Locate the cell with the specified text and output its [x, y] center coordinate. 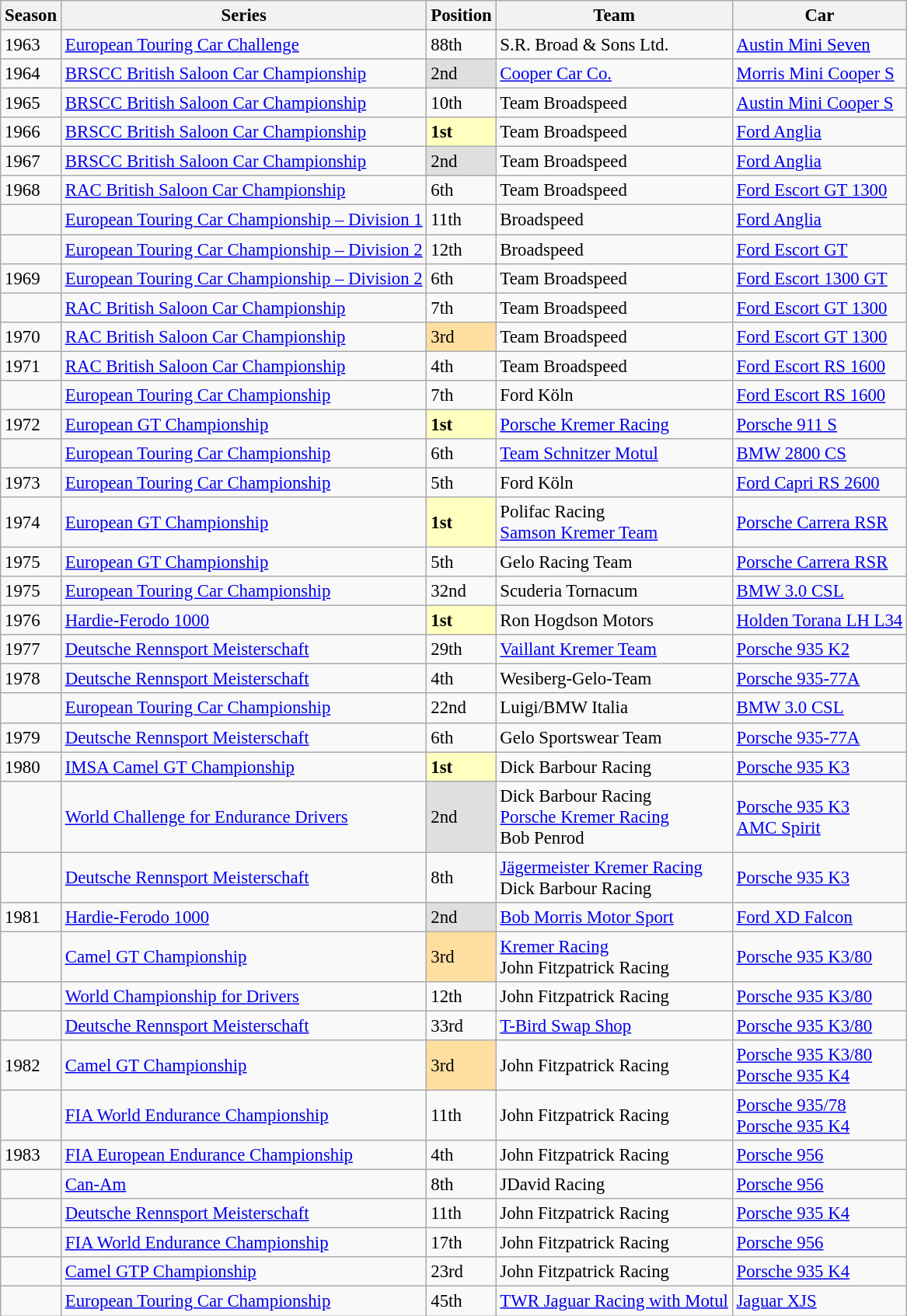
BMW 2800 CS [819, 454]
JDavid Racing [614, 1185]
Camel GTP Championship [244, 1272]
Porsche Kremer Racing [614, 424]
1973 [31, 482]
1982 [31, 1066]
1981 [31, 917]
Austin Mini Cooper S [819, 103]
Holden Torana LH L34 [819, 621]
1978 [31, 679]
FIA European Endurance Championship [244, 1155]
Ford Escort GT [819, 249]
45th [462, 1301]
Ron Hogdson Motors [614, 621]
17th [462, 1243]
European Touring Car Challenge [244, 45]
1979 [31, 737]
1976 [31, 621]
88th [462, 45]
1980 [31, 767]
Position [462, 16]
Luigi/BMW Italia [614, 708]
Porsche 935 K3/80Porsche 935 K4 [819, 1066]
Gelo Racing Team [614, 562]
1974 [31, 522]
Ford Escort 1300 GT [819, 278]
Kremer RacingJohn Fitzpatrick Racing [614, 957]
Vaillant Kremer Team [614, 649]
29th [462, 649]
22nd [462, 708]
Ford Capri RS 2600 [819, 482]
World Challenge for Endurance Drivers [244, 816]
Team [614, 16]
Austin Mini Seven [819, 45]
1967 [31, 162]
1983 [31, 1155]
1968 [31, 190]
World Championship for Drivers [244, 997]
10th [462, 103]
1963 [31, 45]
TWR Jaguar Racing with Motul [614, 1301]
1965 [31, 103]
Dick Barbour RacingPorsche Kremer RacingBob Penrod [614, 816]
Team Schnitzer Motul [614, 454]
1977 [31, 649]
Dick Barbour Racing [614, 767]
Wesiberg-Gelo-Team [614, 679]
Jägermeister Kremer RacingDick Barbour Racing [614, 878]
33rd [462, 1025]
Gelo Sportswear Team [614, 737]
1964 [31, 74]
Series [244, 16]
Can-Am [244, 1185]
1970 [31, 336]
1969 [31, 278]
1971 [31, 366]
Bob Morris Motor Sport [614, 917]
IMSA Camel GT Championship [244, 767]
European Touring Car Championship – Division 1 [244, 220]
S.R. Broad & Sons Ltd. [614, 45]
Morris Mini Cooper S [819, 74]
Porsche 911 S [819, 424]
Polifac RacingSamson Kremer Team [614, 522]
32nd [462, 591]
1966 [31, 132]
Season [31, 16]
Jaguar XJS [819, 1301]
T-Bird Swap Shop [614, 1025]
Scuderia Tornacum [614, 591]
23rd [462, 1272]
Car [819, 16]
Cooper Car Co. [614, 74]
1972 [31, 424]
Ford XD Falcon [819, 917]
Porsche 935/78Porsche 935 K4 [819, 1116]
Porsche 935 K3AMC Spirit [819, 816]
Porsche 935 K2 [819, 649]
